Locate the cell with the specified text and output its [X, Y] center coordinate. 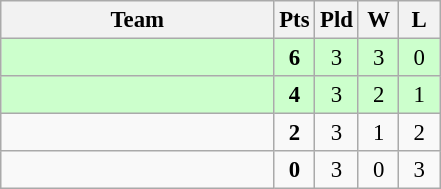
Pts [294, 20]
Pld [337, 20]
W [378, 20]
Team [138, 20]
L [420, 20]
4 [294, 95]
6 [294, 58]
